Scan for the cell matching the given text and deliver its [X, Y] coordinate at center. 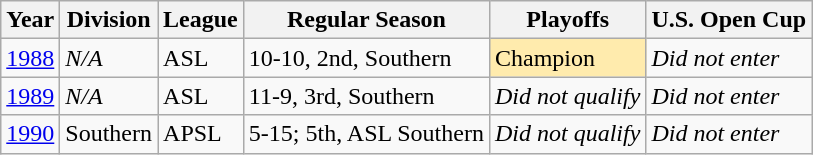
11-9, 3rd, Southern [366, 96]
5-15; 5th, ASL Southern [366, 134]
Playoffs [567, 20]
U.S. Open Cup [729, 20]
1990 [30, 134]
Division [109, 20]
1989 [30, 96]
10-10, 2nd, Southern [366, 58]
League [201, 20]
Champion [567, 58]
Regular Season [366, 20]
APSL [201, 134]
Southern [109, 134]
Year [30, 20]
1988 [30, 58]
